From the cell containing the given text, extract its center point as [X, Y] coordinate. 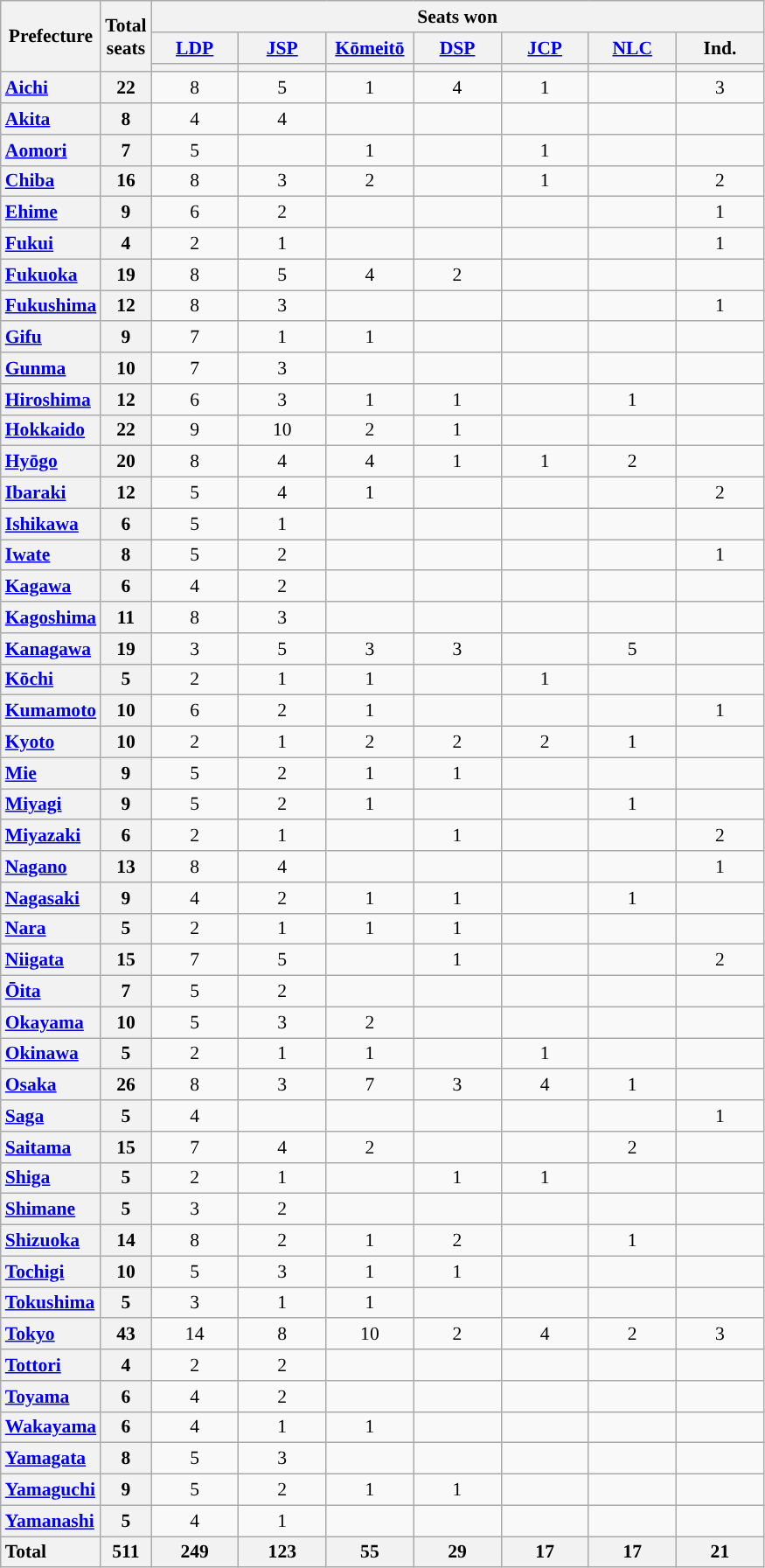
Akita [51, 119]
43 [126, 1335]
Kagawa [51, 587]
Ind. [720, 48]
Okayama [51, 1022]
Gifu [51, 338]
Saitama [51, 1147]
Kyoto [51, 742]
Tokushima [51, 1303]
Kōchi [51, 679]
Aomori [51, 150]
Yamagata [51, 1459]
20 [126, 462]
Hokkaido [51, 430]
Iwate [51, 555]
Saga [51, 1116]
JSP [282, 48]
Fukui [51, 244]
Ehime [51, 213]
Ishikawa [51, 524]
Shizuoka [51, 1241]
Tochigi [51, 1272]
Kōmeitō [370, 48]
Hiroshima [51, 400]
Fukushima [51, 306]
Prefecture [51, 37]
13 [126, 867]
16 [126, 181]
11 [126, 617]
Kumamoto [51, 711]
Ibaraki [51, 493]
Shimane [51, 1209]
Nara [51, 929]
Ōita [51, 992]
DSP [457, 48]
JCP [545, 48]
55 [370, 1552]
Aichi [51, 88]
511 [126, 1552]
Yamaguchi [51, 1490]
Fukuoka [51, 275]
Seats won [458, 17]
Nagasaki [51, 898]
21 [720, 1552]
Kanagawa [51, 649]
Osaka [51, 1085]
Mie [51, 773]
Total [51, 1552]
Toyama [51, 1397]
Wakayama [51, 1427]
Niigata [51, 960]
Hyōgo [51, 462]
Shiga [51, 1178]
Nagano [51, 867]
29 [457, 1552]
Okinawa [51, 1054]
Totalseats [126, 37]
Kagoshima [51, 617]
249 [195, 1552]
Tottori [51, 1365]
Miyagi [51, 805]
26 [126, 1085]
Yamanashi [51, 1521]
Chiba [51, 181]
Tokyo [51, 1335]
Miyazaki [51, 836]
LDP [195, 48]
123 [282, 1552]
Gunma [51, 368]
NLC [632, 48]
